Provide the [X, Y] coordinate of the cell's center where the given text is located.  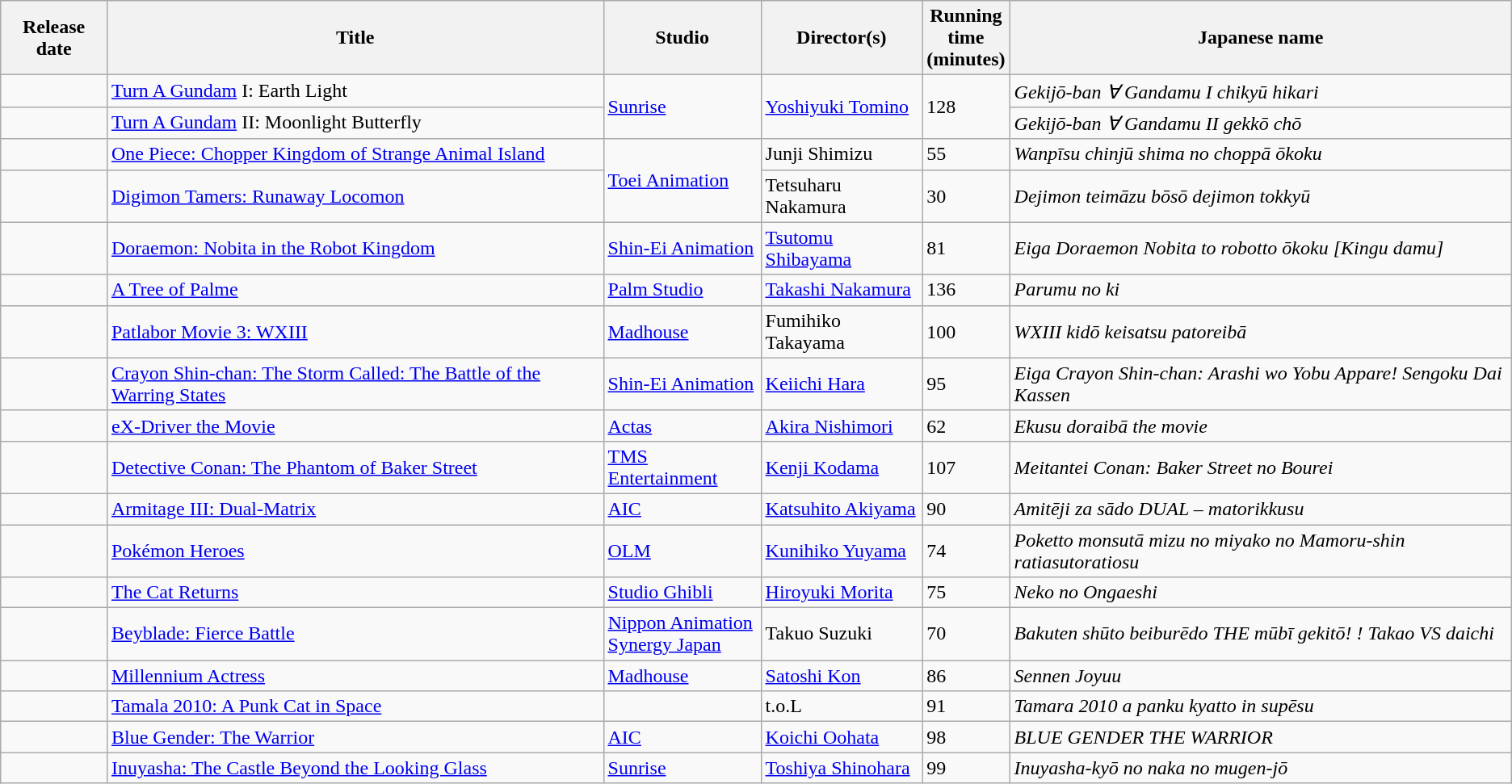
Neko no Ongaeshi [1260, 593]
eX-Driver the Movie [355, 426]
Director(s) [842, 38]
Bakuten shūto beiburēdo THE mūbī gekitō! ! Takao VS daichi [1260, 635]
A Tree of Palme [355, 290]
Parumu no ki [1260, 290]
Japanese name [1260, 38]
Koichi Oohata [842, 737]
Detective Conan: The Phantom of Baker Street [355, 467]
Keiichi Hara [842, 384]
Studio Ghibli [682, 593]
Takashi Nakamura [842, 290]
Armitage III: Dual-Matrix [355, 509]
Fumihiko Takayama [842, 331]
Akira Nishimori [842, 426]
The Cat Returns [355, 593]
Beyblade: Fierce Battle [355, 635]
Katsuhito Akiyama [842, 509]
70 [966, 635]
Gekijō-ban ∀ Gandamu I chikyū hikari [1260, 91]
Crayon Shin-chan: The Storm Called: The Battle of the Warring States [355, 384]
Release date [54, 38]
74 [966, 551]
90 [966, 509]
Tsutomu Shibayama [842, 249]
75 [966, 593]
81 [966, 249]
98 [966, 737]
95 [966, 384]
Kunihiko Yuyama [842, 551]
Toshiya Shinohara [842, 768]
Turn A Gundam II: Moonlight Butterfly [355, 123]
Running time (minutes) [966, 38]
Title [355, 38]
136 [966, 290]
Palm Studio [682, 290]
Blue Gender: The Warrior [355, 737]
Inuyasha: The Castle Beyond the Looking Glass [355, 768]
One Piece: Chopper Kingdom of Strange Animal Island [355, 154]
Yoshiyuki Tomino [842, 107]
TMS Entertainment [682, 467]
Actas [682, 426]
91 [966, 706]
Satoshi Kon [842, 676]
BLUE GENDER THE WARRIOR [1260, 737]
55 [966, 154]
Gekijō-ban ∀ Gandamu II gekkō chō [1260, 123]
Patlabor Movie 3: WXIII [355, 331]
Ekusu doraibā the movie [1260, 426]
86 [966, 676]
Tamala 2010: A Punk Cat in Space [355, 706]
OLM [682, 551]
Wanpīsu chinjū shima no choppā ōkoku [1260, 154]
Nippon AnimationSynergy Japan [682, 635]
Dejimon teimāzu bōsō dejimon tokkyū [1260, 195]
Amitēji za sādo DUAL – matorikkusu [1260, 509]
Studio [682, 38]
Eiga Doraemon Nobita to robotto ōkoku [Kingu damu] [1260, 249]
Tamara 2010 a panku kyatto in supēsu [1260, 706]
Pokémon Heroes [355, 551]
Junji Shimizu [842, 154]
Meitantei Conan: Baker Street no Bourei [1260, 467]
Inuyasha-kyō no naka no mugen-jō [1260, 768]
Kenji Kodama [842, 467]
128 [966, 107]
Turn A Gundam I: Earth Light [355, 91]
Doraemon: Nobita in the Robot Kingdom [355, 249]
62 [966, 426]
107 [966, 467]
99 [966, 768]
Digimon Tamers: Runaway Locomon [355, 195]
WXIII kidō keisatsu patoreibā [1260, 331]
Hiroyuki Morita [842, 593]
Eiga Crayon Shin-chan: Arashi wo Yobu Appare! Sengoku Dai Kassen [1260, 384]
Toei Animation [682, 181]
Tetsuharu Nakamura [842, 195]
Poketto monsutā mizu no miyako no Mamoru-shin ratiasutoratiosu [1260, 551]
100 [966, 331]
30 [966, 195]
t.o.L [842, 706]
Takuo Suzuki [842, 635]
Millennium Actress [355, 676]
Sennen Joyuu [1260, 676]
